Output the (x, y) coordinate of the center of the cell containing the given text.  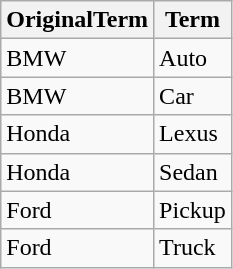
Term (193, 20)
Sedan (193, 172)
Pickup (193, 210)
Auto (193, 58)
Lexus (193, 134)
Car (193, 96)
OriginalTerm (78, 20)
Truck (193, 248)
